Identify which cell holds the provided text, then report its [x, y] central coordinate. 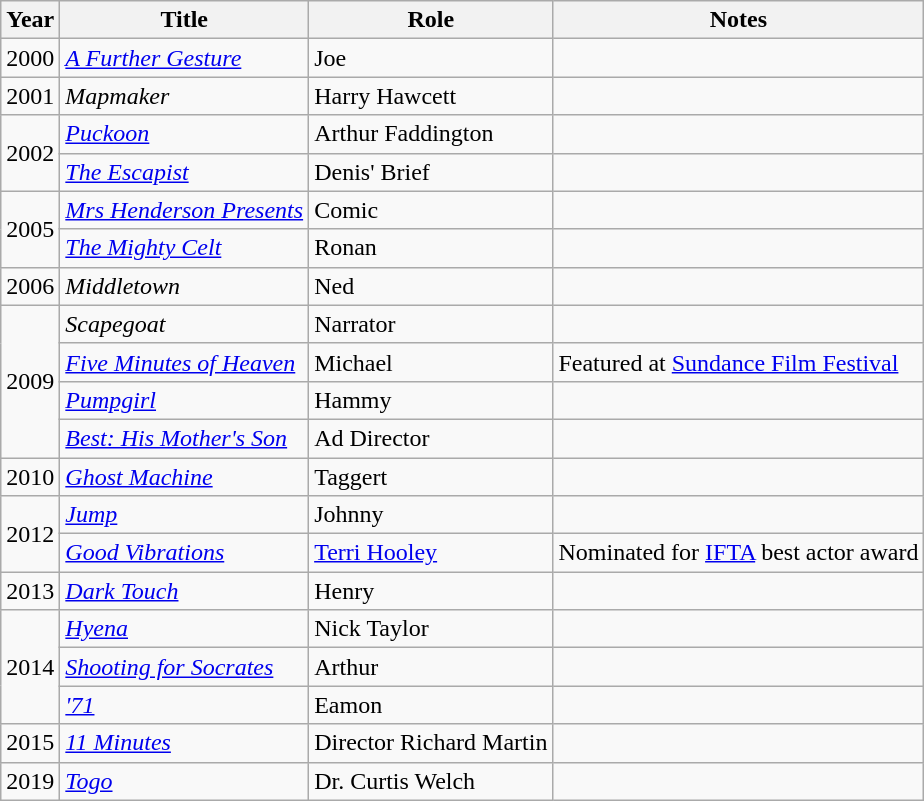
Shooting for Socrates [184, 667]
Dark Touch [184, 591]
Ned [431, 286]
Ronan [431, 248]
2019 [30, 781]
2015 [30, 743]
2000 [30, 58]
Narrator [431, 324]
A Further Gesture [184, 58]
Terri Hooley [431, 553]
The Escapist [184, 172]
Arthur [431, 667]
Arthur Faddington [431, 134]
Middletown [184, 286]
2001 [30, 96]
Year [30, 20]
11 Minutes [184, 743]
Joe [431, 58]
Best: His Mother's Son [184, 438]
2013 [30, 591]
Notes [738, 20]
Taggert [431, 477]
Ad Director [431, 438]
2009 [30, 381]
Comic [431, 210]
2010 [30, 477]
Puckoon [184, 134]
Nominated for IFTA best actor award [738, 553]
Dr. Curtis Welch [431, 781]
Johnny [431, 515]
2002 [30, 153]
Michael [431, 362]
Henry [431, 591]
'71 [184, 705]
2005 [30, 229]
Nick Taylor [431, 629]
2006 [30, 286]
Title [184, 20]
Director Richard Martin [431, 743]
Jump [184, 515]
Mapmaker [184, 96]
Scapegoat [184, 324]
Togo [184, 781]
Five Minutes of Heaven [184, 362]
Mrs Henderson Presents [184, 210]
Harry Hawcett [431, 96]
Featured at Sundance Film Festival [738, 362]
Pumpgirl [184, 400]
Hammy [431, 400]
Eamon [431, 705]
Ghost Machine [184, 477]
Role [431, 20]
Hyena [184, 629]
Good Vibrations [184, 553]
The Mighty Celt [184, 248]
2012 [30, 534]
Denis' Brief [431, 172]
2014 [30, 667]
